Identify which cell holds the provided text, then report its (X, Y) central coordinate. 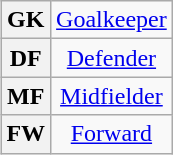
Goalkeeper (112, 20)
FW (26, 134)
MF (26, 96)
Defender (112, 58)
GK (26, 20)
DF (26, 58)
Forward (112, 134)
Midfielder (112, 96)
